Return the (X, Y) coordinate for the center point of the cell that contains the specified text.  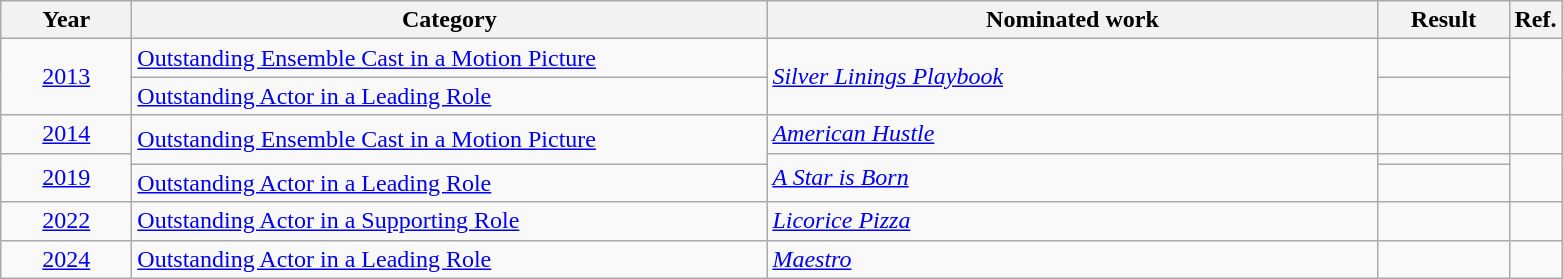
2022 (66, 221)
Licorice Pizza (1072, 221)
Year (66, 20)
American Hustle (1072, 134)
2013 (66, 77)
A Star is Born (1072, 178)
Maestro (1072, 259)
Nominated work (1072, 20)
2024 (66, 259)
Outstanding Actor in a Supporting Role (450, 221)
2019 (66, 178)
Ref. (1536, 20)
2014 (66, 134)
Result (1444, 20)
Category (450, 20)
Silver Linings Playbook (1072, 77)
